Identify which cell holds the provided text, then report its [X, Y] central coordinate. 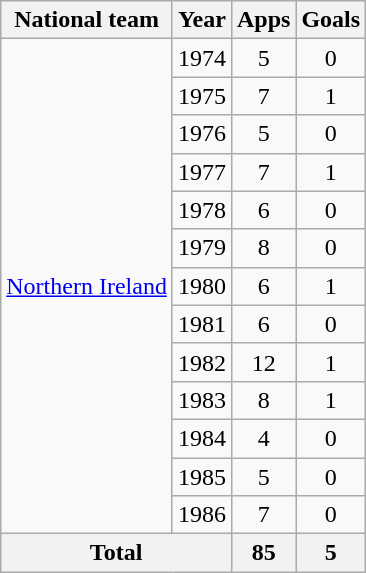
Apps [263, 20]
4 [263, 438]
85 [263, 553]
Total [116, 553]
1980 [202, 286]
1979 [202, 248]
Northern Ireland [87, 286]
1978 [202, 210]
1983 [202, 400]
1981 [202, 324]
1986 [202, 515]
National team [87, 20]
1985 [202, 477]
1974 [202, 58]
1984 [202, 438]
1977 [202, 172]
1982 [202, 362]
Year [202, 20]
1975 [202, 96]
Goals [331, 20]
12 [263, 362]
1976 [202, 134]
